Extract the (x, y) coordinate from the center of the cell holding the provided text.  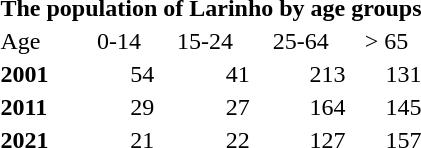
164 (300, 107)
29 (119, 107)
0-14 (119, 41)
213 (300, 74)
25-64 (300, 41)
15-24 (206, 41)
54 (119, 74)
41 (206, 74)
27 (206, 107)
